Extract the (X, Y) coordinate from the center of the cell holding the provided text.  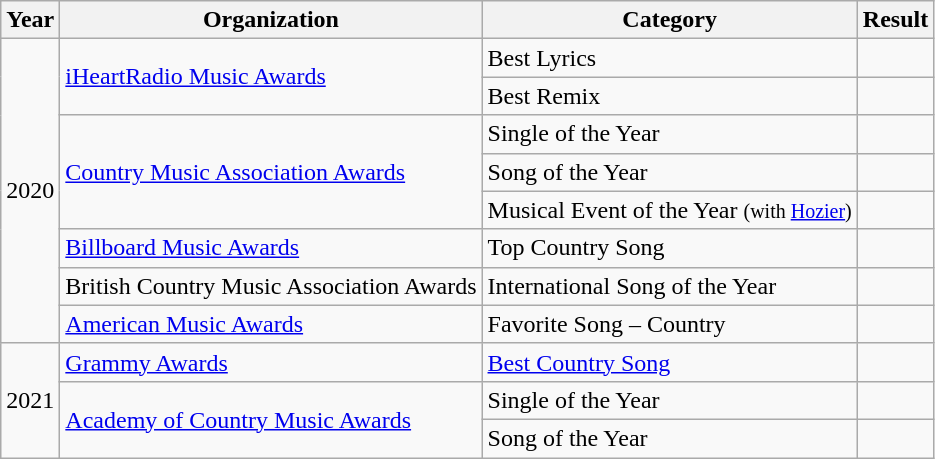
Year (30, 20)
2021 (30, 400)
Billboard Music Awards (271, 248)
Best Country Song (670, 362)
Best Remix (670, 96)
Best Lyrics (670, 58)
International Song of the Year (670, 286)
American Music Awards (271, 324)
Academy of Country Music Awards (271, 419)
Top Country Song (670, 248)
2020 (30, 191)
British Country Music Association Awards (271, 286)
Favorite Song – Country (670, 324)
Category (670, 20)
Organization (271, 20)
Result (895, 20)
Country Music Association Awards (271, 172)
Grammy Awards (271, 362)
iHeartRadio Music Awards (271, 77)
Musical Event of the Year (with Hozier) (670, 210)
